Output the (x, y) coordinate of the center of the cell containing the given text.  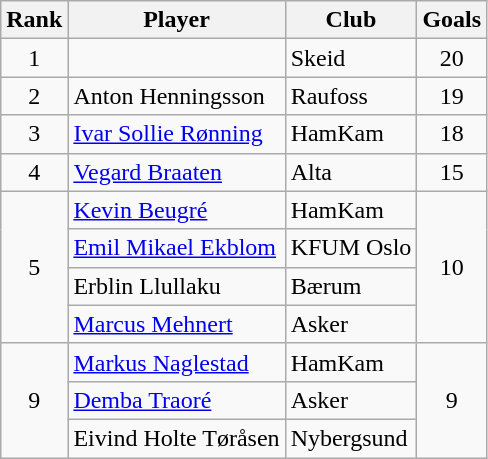
Rank (34, 20)
Markus Naglestad (176, 362)
10 (452, 267)
Marcus Mehnert (176, 324)
Ivar Sollie Rønning (176, 134)
KFUM Oslo (351, 248)
Player (176, 20)
3 (34, 134)
Goals (452, 20)
Nybergsund (351, 438)
Vegard Braaten (176, 172)
Demba Traoré (176, 400)
Skeid (351, 58)
2 (34, 96)
Eivind Holte Tøråsen (176, 438)
19 (452, 96)
Emil Mikael Ekblom (176, 248)
Bærum (351, 286)
1 (34, 58)
Kevin Beugré (176, 210)
Erblin Llullaku (176, 286)
Alta (351, 172)
4 (34, 172)
18 (452, 134)
20 (452, 58)
5 (34, 267)
Raufoss (351, 96)
15 (452, 172)
Club (351, 20)
Anton Henningsson (176, 96)
